Scan for the cell matching the given text and deliver its [X, Y] coordinate at center. 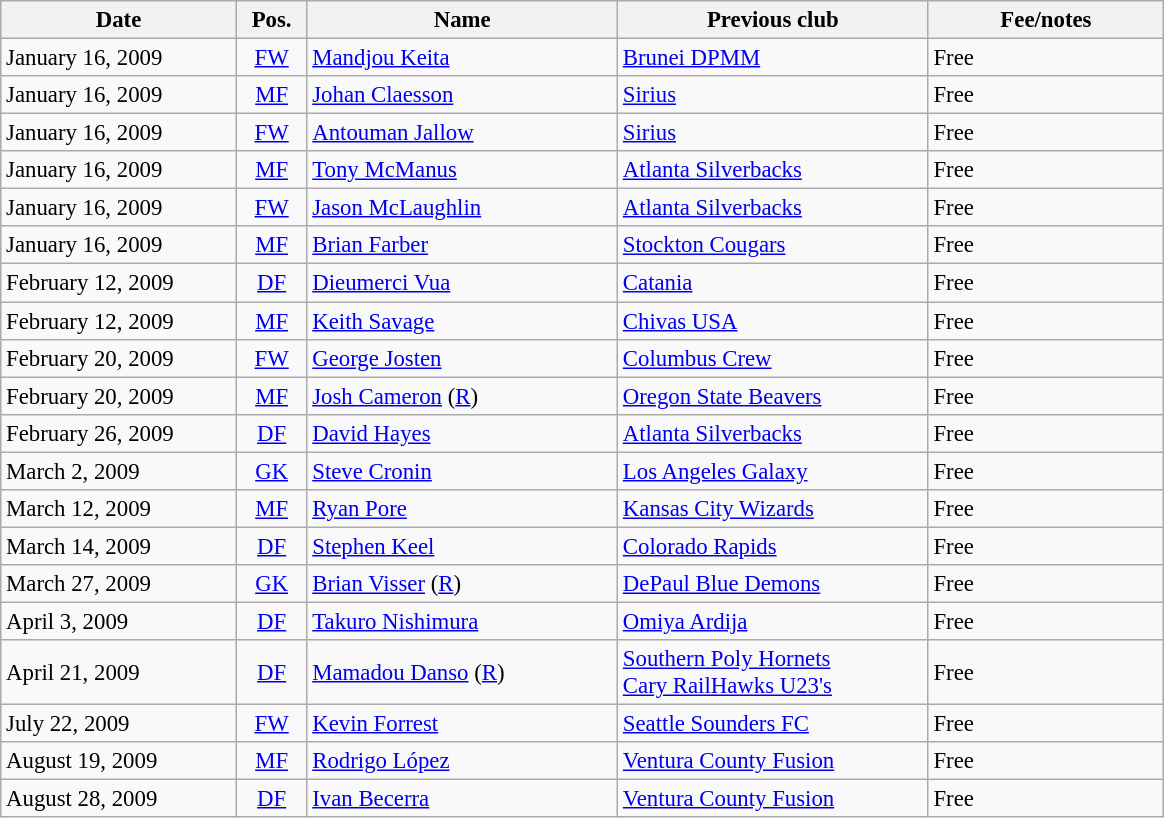
March 14, 2009 [119, 546]
Date [119, 20]
Ryan Pore [462, 509]
Mandjou Keita [462, 58]
Brunei DPMM [774, 58]
Name [462, 20]
Fee/notes [1046, 20]
August 19, 2009 [119, 761]
Antouman Jallow [462, 133]
Mamadou Danso (R) [462, 672]
Steve Cronin [462, 471]
Kansas City Wizards [774, 509]
Colorado Rapids [774, 546]
Oregon State Beavers [774, 396]
March 12, 2009 [119, 509]
Chivas USA [774, 321]
Rodrigo López [462, 761]
Ivan Becerra [462, 799]
April 3, 2009 [119, 621]
Southern Poly Hornets Cary RailHawks U23's [774, 672]
Jason McLaughlin [462, 208]
February 26, 2009 [119, 433]
Brian Farber [462, 245]
March 2, 2009 [119, 471]
George Josten [462, 358]
Columbus Crew [774, 358]
Stockton Cougars [774, 245]
Brian Visser (R) [462, 584]
Johan Claesson [462, 95]
David Hayes [462, 433]
Previous club [774, 20]
Omiya Ardija [774, 621]
Dieumerci Vua [462, 283]
Josh Cameron (R) [462, 396]
DePaul Blue Demons [774, 584]
Catania [774, 283]
Los Angeles Galaxy [774, 471]
March 27, 2009 [119, 584]
Takuro Nishimura [462, 621]
Kevin Forrest [462, 724]
Keith Savage [462, 321]
August 28, 2009 [119, 799]
July 22, 2009 [119, 724]
April 21, 2009 [119, 672]
Tony McManus [462, 170]
Pos. [272, 20]
Seattle Sounders FC [774, 724]
Stephen Keel [462, 546]
